Determine the [X, Y] coordinate at the center of the cell enclosing the given text.  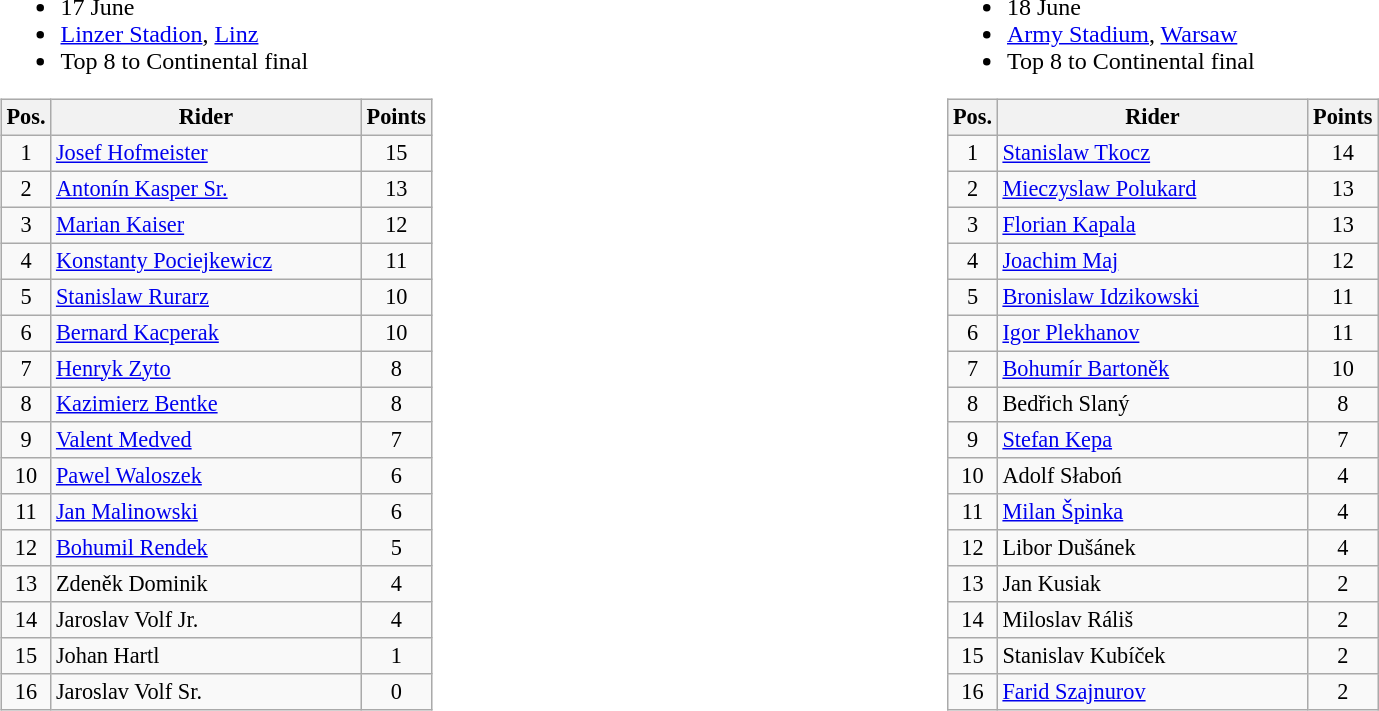
Adolf Słaboń [1152, 476]
Marian Kaiser [206, 225]
Zdeněk Dominik [206, 584]
Joachim Maj [1152, 261]
Stanislaw Rurarz [206, 297]
Florian Kapala [1152, 225]
Antonín Kasper Sr. [206, 189]
Bernard Kacperak [206, 333]
Bohumil Rendek [206, 548]
Bohumír Bartoněk [1152, 369]
Kazimierz Bentke [206, 404]
Jaroslav Volf Jr. [206, 620]
Mieczyslaw Polukard [1152, 189]
0 [396, 692]
Igor Plekhanov [1152, 333]
Jan Kusiak [1152, 584]
Farid Szajnurov [1152, 692]
Josef Hofmeister [206, 153]
Stefan Kepa [1152, 440]
Jan Malinowski [206, 512]
Konstanty Pociejkewicz [206, 261]
Johan Hartl [206, 656]
Jaroslav Volf Sr. [206, 692]
Libor Dušánek [1152, 548]
Stanislaw Tkocz [1152, 153]
Bronislaw Idzikowski [1152, 297]
Valent Medved [206, 440]
Miloslav Ráliš [1152, 620]
Bedřich Slaný [1152, 404]
Stanislav Kubíček [1152, 656]
Pawel Waloszek [206, 476]
Milan Špinka [1152, 512]
Henryk Zyto [206, 369]
